Capture the cell that displays the provided text and extract its [X, Y] central coordinate. 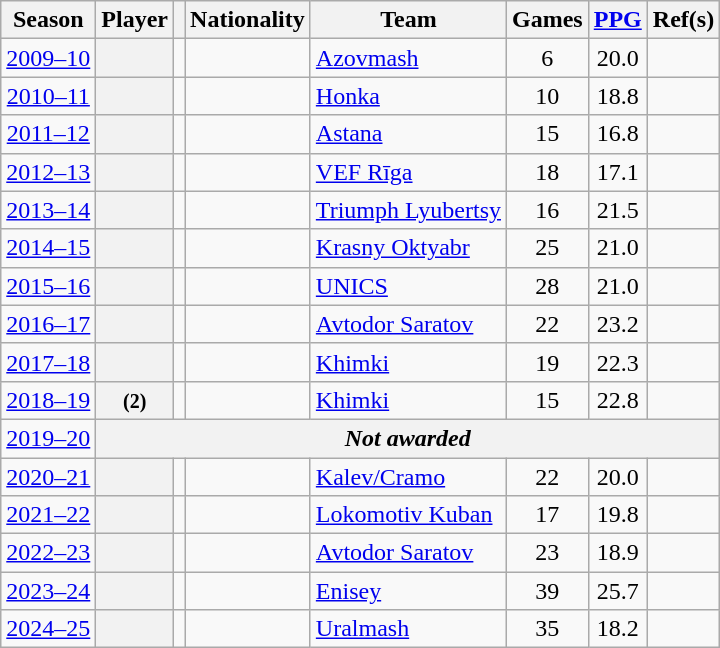
Team [408, 20]
Lokomotiv Kuban [408, 515]
PPG [618, 20]
2015–16 [48, 286]
16 [548, 210]
Azovmash [408, 58]
2009–10 [48, 58]
Enisey [408, 591]
19 [548, 362]
Triumph Lyubertsy [408, 210]
2022–23 [48, 553]
Player [135, 20]
17 [548, 515]
UNICS [408, 286]
16.8 [618, 134]
Games [548, 20]
(2) [135, 400]
18 [548, 172]
2019–20 [48, 438]
Season [48, 20]
2017–18 [48, 362]
Kalev/Cramo [408, 477]
2021–22 [48, 515]
Uralmash [408, 629]
25 [548, 248]
2018–19 [48, 400]
21.5 [618, 210]
2010–11 [48, 96]
Not awarded [408, 438]
6 [548, 58]
2011–12 [48, 134]
Honka [408, 96]
10 [548, 96]
2023–24 [48, 591]
19.8 [618, 515]
Krasny Oktyabr [408, 248]
2020–21 [48, 477]
28 [548, 286]
2016–17 [48, 324]
VEF Rīga [408, 172]
17.1 [618, 172]
25.7 [618, 591]
Nationality [248, 20]
22.8 [618, 400]
Ref(s) [683, 20]
2013–14 [48, 210]
2014–15 [48, 248]
22.3 [618, 362]
39 [548, 591]
Astana [408, 134]
23 [548, 553]
35 [548, 629]
2012–13 [48, 172]
23.2 [618, 324]
18.9 [618, 553]
18.2 [618, 629]
2024–25 [48, 629]
18.8 [618, 96]
